Extract the (x, y) coordinate from the center of the cell holding the provided text.  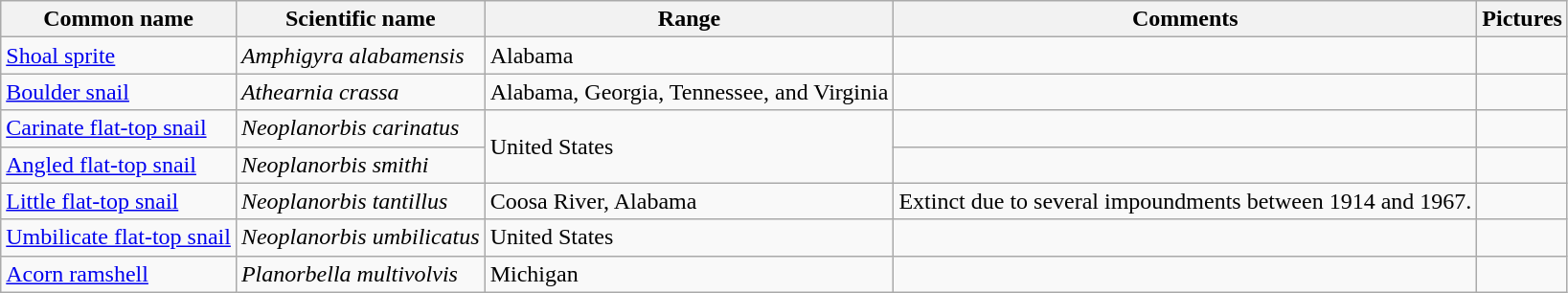
Neoplanorbis carinatus (360, 128)
Neoplanorbis tantillus (360, 201)
Common name (119, 19)
Planorbella multivolvis (360, 274)
Neoplanorbis smithi (360, 165)
Coosa River, Alabama (690, 201)
Michigan (690, 274)
Angled flat-top snail (119, 165)
Boulder snail (119, 92)
Athearnia crassa (360, 92)
Alabama (690, 56)
Umbilicate flat-top snail (119, 237)
Range (690, 19)
Comments (1186, 19)
Carinate flat-top snail (119, 128)
Shoal sprite (119, 56)
Acorn ramshell (119, 274)
Little flat-top snail (119, 201)
Extinct due to several impoundments between 1914 and 1967. (1186, 201)
Pictures (1523, 19)
Alabama, Georgia, Tennessee, and Virginia (690, 92)
Neoplanorbis umbilicatus (360, 237)
Amphigyra alabamensis (360, 56)
Scientific name (360, 19)
